Identify which cell holds the provided text, then report its [X, Y] central coordinate. 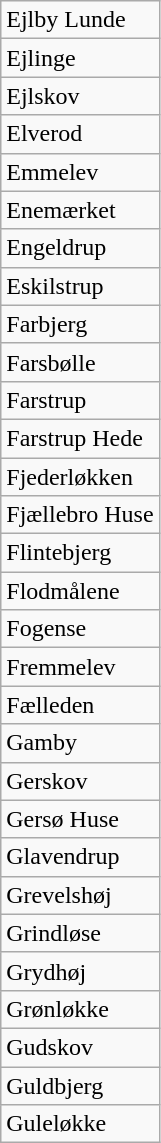
Gamby [80, 743]
Farstrup Hede [80, 438]
Fjællebro Huse [80, 515]
Ejlinge [80, 58]
Grindløse [80, 933]
Grønløkke [80, 1009]
Grydhøj [80, 971]
Guldbjerg [80, 1085]
Enemærket [80, 210]
Fælleden [80, 705]
Fremmelev [80, 667]
Engeldrup [80, 248]
Ejlskov [80, 96]
Elverod [80, 134]
Farsbølle [80, 362]
Flodmålene [80, 591]
Guleløkke [80, 1124]
Farbjerg [80, 324]
Ejlby Lunde [80, 20]
Gudskov [80, 1047]
Fjederløkken [80, 477]
Glavendrup [80, 857]
Flintebjerg [80, 553]
Emmelev [80, 172]
Eskilstrup [80, 286]
Grevelshøj [80, 895]
Gerskov [80, 781]
Fogense [80, 629]
Farstrup [80, 400]
Gersø Huse [80, 819]
